Determine the (X, Y) coordinate at the center of the cell enclosing the given text.  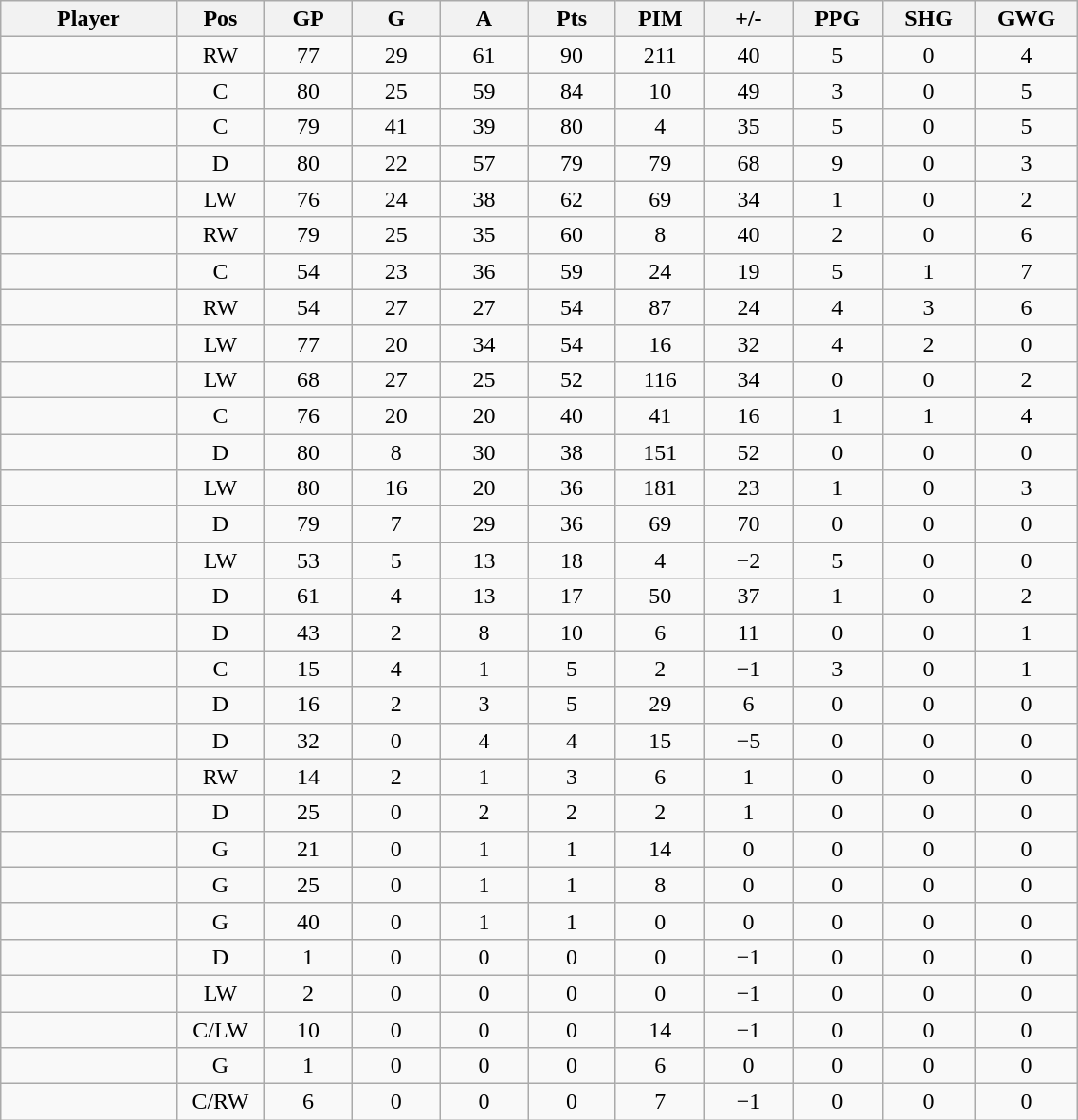
151 (660, 452)
211 (660, 55)
−2 (749, 560)
C/LW (220, 1029)
18 (573, 560)
9 (838, 163)
C/RW (220, 1102)
Player (89, 19)
53 (309, 560)
PIM (660, 19)
116 (660, 379)
+/- (749, 19)
11 (749, 633)
87 (660, 307)
50 (660, 597)
49 (749, 91)
43 (309, 633)
90 (573, 55)
62 (573, 199)
21 (309, 849)
181 (660, 488)
Pos (220, 19)
−5 (749, 741)
84 (573, 91)
A (484, 19)
22 (396, 163)
30 (484, 452)
39 (484, 127)
60 (573, 235)
PPG (838, 19)
Pts (573, 19)
19 (749, 271)
17 (573, 597)
GWG (1026, 19)
GP (309, 19)
SHG (929, 19)
57 (484, 163)
70 (749, 524)
37 (749, 597)
